Determine the (X, Y) coordinate at the center of the cell enclosing the given text.  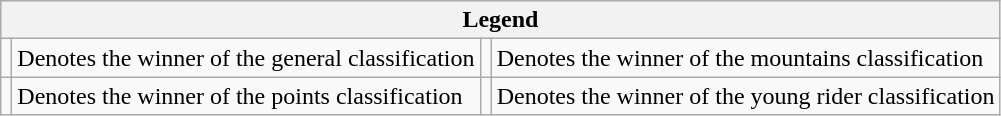
Denotes the winner of the young rider classification (746, 96)
Denotes the winner of the mountains classification (746, 58)
Denotes the winner of the points classification (246, 96)
Legend (500, 20)
Denotes the winner of the general classification (246, 58)
